Locate the cell with the specified text and output its (X, Y) center coordinate. 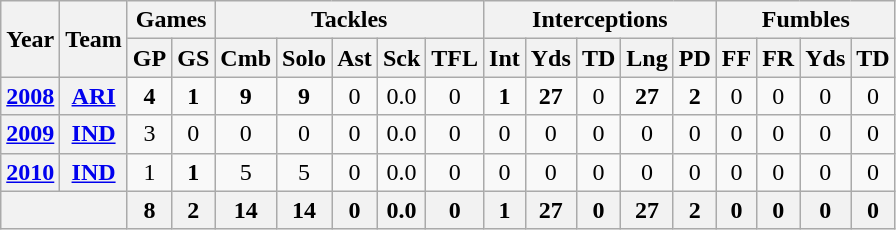
ARI (94, 96)
Cmb (246, 58)
Year (30, 39)
Fumbles (806, 20)
Games (170, 20)
4 (149, 96)
Int (505, 58)
Tackles (350, 20)
Ast (355, 58)
PD (694, 58)
3 (149, 134)
8 (149, 210)
GP (149, 58)
Lng (647, 58)
FF (736, 58)
GS (194, 58)
TFL (455, 58)
2008 (30, 96)
Interceptions (600, 20)
FR (778, 58)
2009 (30, 134)
Team (94, 39)
Sck (401, 58)
Solo (304, 58)
2010 (30, 172)
